For the text-containing cell, return its midpoint in (x, y) coordinate format. 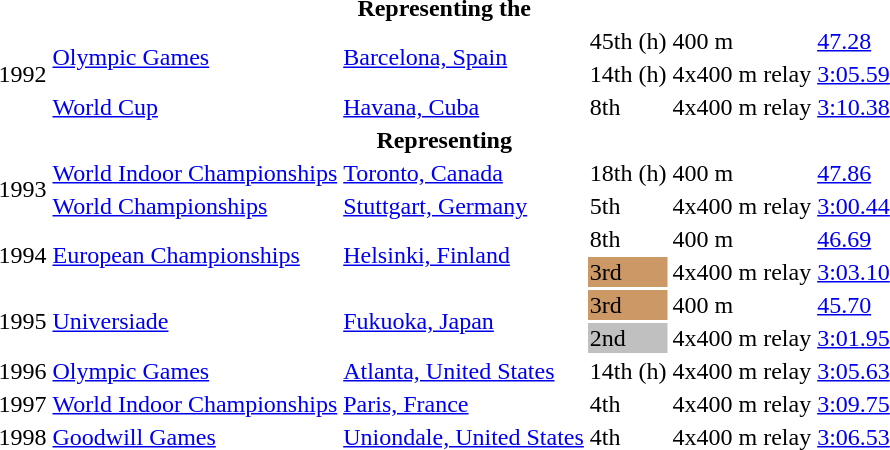
4th (628, 404)
18th (h) (628, 173)
Fukuoka, Japan (464, 322)
Stuttgart, Germany (464, 206)
2nd (628, 338)
Helsinki, Finland (464, 256)
Barcelona, Spain (464, 58)
Paris, France (464, 404)
Toronto, Canada (464, 173)
5th (628, 206)
45th (h) (628, 41)
World Championships (195, 206)
Havana, Cuba (464, 107)
European Championships (195, 256)
Universiade (195, 322)
Atlanta, United States (464, 371)
World Cup (195, 107)
